Provide the (x, y) coordinate of the cell's center where the given text is located.  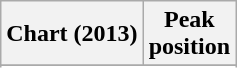
Chart (2013) (72, 34)
Peakposition (189, 34)
